Locate the cell with the specified text and output its [X, Y] center coordinate. 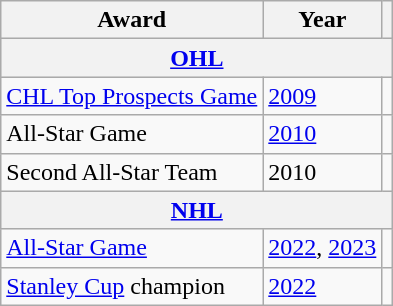
OHL [197, 58]
Award [132, 20]
Year [322, 20]
2022 [322, 286]
2009 [322, 96]
Second All-Star Team [132, 172]
NHL [197, 210]
Stanley Cup champion [132, 286]
2022, 2023 [322, 248]
CHL Top Prospects Game [132, 96]
